For the text-containing cell, return its midpoint in (x, y) coordinate format. 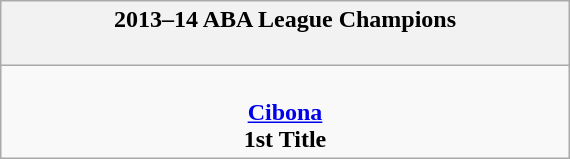
2013–14 ABA League Champions (284, 34)
Cibona1st Title (284, 112)
